From the cell containing the given text, extract its center point as (x, y) coordinate. 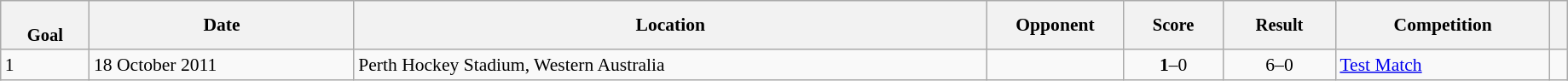
Date (222, 26)
Competition (1443, 26)
Opponent (1055, 26)
Test Match (1443, 66)
1–0 (1173, 66)
Score (1173, 26)
1 (45, 66)
6–0 (1280, 66)
18 October 2011 (222, 66)
Result (1280, 26)
Perth Hockey Stadium, Western Australia (670, 66)
Goal (45, 26)
Location (670, 26)
